Find where the given text appears and provide that cell's center as [X, Y] coordinate. 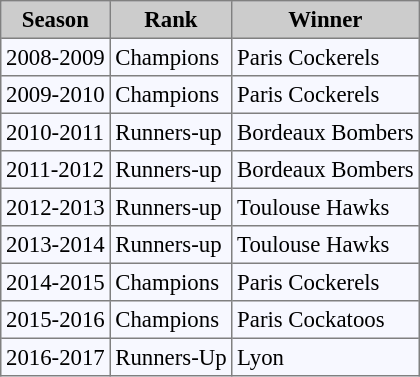
2012-2013 [56, 207]
Winner [326, 20]
2015-2016 [56, 320]
2009-2010 [56, 95]
Runners-Up [171, 357]
Paris Cockatoos [326, 320]
2008-2009 [56, 57]
Rank [171, 20]
Season [56, 20]
2016-2017 [56, 357]
Lyon [326, 357]
2010-2011 [56, 132]
2014-2015 [56, 282]
2011-2012 [56, 170]
2013-2014 [56, 245]
